Find where the given text appears and provide that cell's center as (x, y) coordinate. 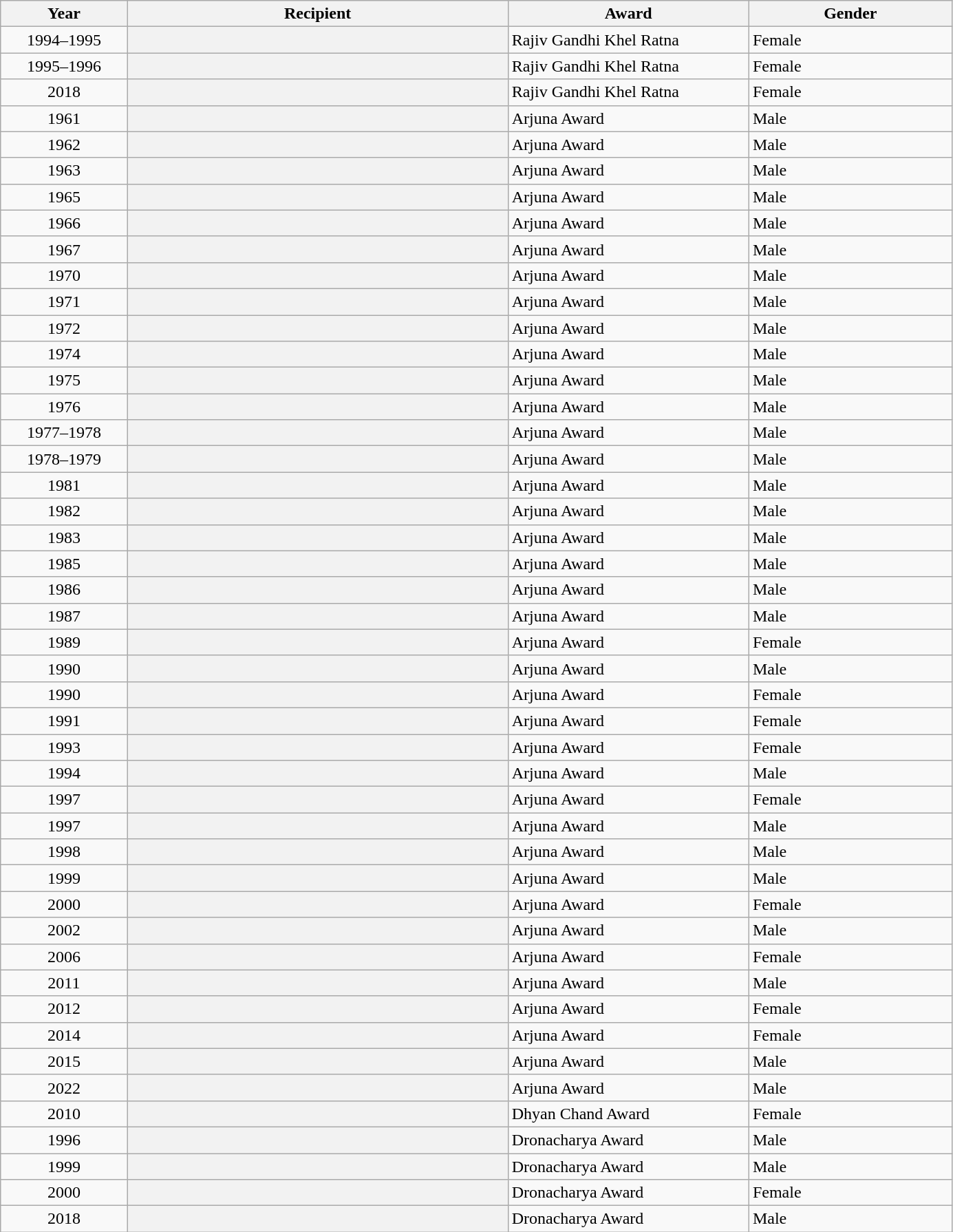
2014 (64, 1035)
2015 (64, 1061)
Year (64, 14)
1976 (64, 407)
1965 (64, 197)
1974 (64, 354)
1987 (64, 616)
Gender (850, 14)
1998 (64, 852)
1961 (64, 118)
2002 (64, 931)
1970 (64, 275)
2012 (64, 1009)
2022 (64, 1087)
1971 (64, 301)
2006 (64, 957)
1981 (64, 485)
1982 (64, 511)
1994–1995 (64, 40)
1966 (64, 223)
1991 (64, 721)
1994 (64, 774)
Recipient (318, 14)
1963 (64, 171)
1983 (64, 538)
2011 (64, 983)
1996 (64, 1140)
Dhyan Chand Award (628, 1114)
1975 (64, 381)
Award (628, 14)
1985 (64, 564)
2010 (64, 1114)
1972 (64, 328)
1978–1979 (64, 459)
1962 (64, 145)
1995–1996 (64, 66)
1989 (64, 642)
1993 (64, 747)
1977–1978 (64, 433)
1986 (64, 590)
1967 (64, 249)
